For the text-containing cell, return its midpoint in [X, Y] coordinate format. 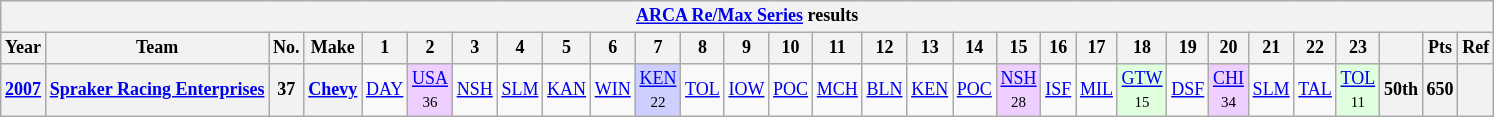
650 [1440, 90]
20 [1229, 48]
12 [884, 48]
USA36 [430, 90]
10 [791, 48]
KEN22 [658, 90]
KEN [930, 90]
TAL [1315, 90]
Team [156, 48]
BLN [884, 90]
2007 [24, 90]
1 [385, 48]
9 [746, 48]
4 [520, 48]
19 [1188, 48]
Make [333, 48]
50th [1402, 90]
ISF [1058, 90]
GTW15 [1142, 90]
23 [1358, 48]
Ref [1476, 48]
22 [1315, 48]
Chevy [333, 90]
Year [24, 48]
13 [930, 48]
TOL [702, 90]
14 [974, 48]
8 [702, 48]
11 [837, 48]
15 [1018, 48]
IOW [746, 90]
3 [474, 48]
DSF [1188, 90]
7 [658, 48]
Pts [1440, 48]
Spraker Racing Enterprises [156, 90]
17 [1097, 48]
6 [612, 48]
37 [286, 90]
CHI34 [1229, 90]
DAY [385, 90]
KAN [567, 90]
5 [567, 48]
WIN [612, 90]
TOL11 [1358, 90]
NSH [474, 90]
ARCA Re/Max Series results [748, 16]
NSH28 [1018, 90]
No. [286, 48]
21 [1271, 48]
2 [430, 48]
16 [1058, 48]
MIL [1097, 90]
18 [1142, 48]
MCH [837, 90]
